For the text-containing cell, return its midpoint in [X, Y] coordinate format. 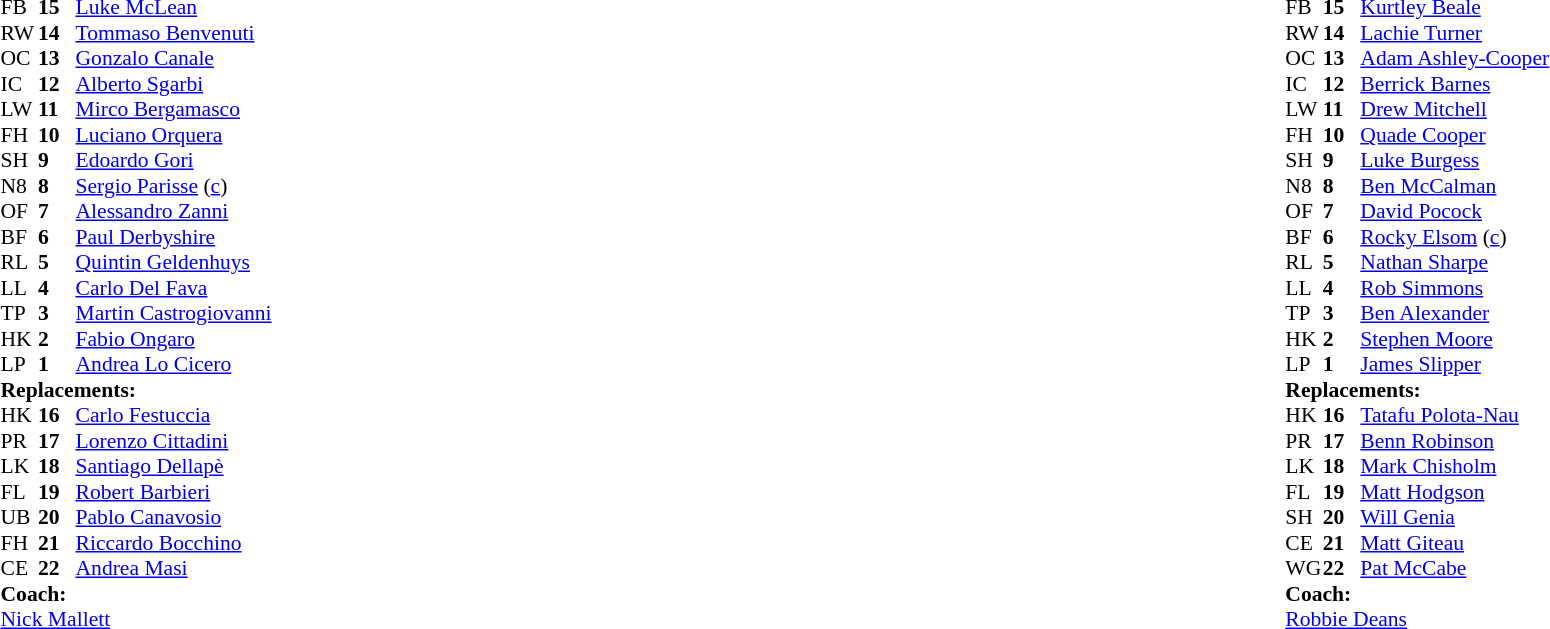
Lachie Turner [1454, 33]
Robert Barbieri [174, 492]
Martin Castrogiovanni [174, 313]
Matt Hodgson [1454, 492]
Will Genia [1454, 517]
Andrea Masi [174, 569]
Rob Simmons [1454, 288]
Ben McCalman [1454, 186]
Carlo Del Fava [174, 288]
Santiago Dellapè [174, 467]
Luciano Orquera [174, 135]
Quade Cooper [1454, 135]
Pat McCabe [1454, 569]
Carlo Festuccia [174, 415]
Tommaso Benvenuti [174, 33]
Alessandro Zanni [174, 211]
David Pocock [1454, 211]
Quintin Geldenhuys [174, 263]
James Slipper [1454, 365]
Rocky Elsom (c) [1454, 237]
Matt Giteau [1454, 543]
Adam Ashley-Cooper [1454, 59]
Lorenzo Cittadini [174, 441]
Riccardo Bocchino [174, 543]
WG [1304, 569]
Gonzalo Canale [174, 59]
UB [19, 517]
Sergio Parisse (c) [174, 186]
Luke Burgess [1454, 161]
Mirco Bergamasco [174, 109]
Drew Mitchell [1454, 109]
Edoardo Gori [174, 161]
Paul Derbyshire [174, 237]
Fabio Ongaro [174, 339]
Pablo Canavosio [174, 517]
Berrick Barnes [1454, 84]
Alberto Sgarbi [174, 84]
Benn Robinson [1454, 441]
Nathan Sharpe [1454, 263]
Stephen Moore [1454, 339]
Andrea Lo Cicero [174, 365]
Tatafu Polota-Nau [1454, 415]
Ben Alexander [1454, 313]
Mark Chisholm [1454, 467]
